Return the [X, Y] coordinate for the center point of the cell that contains the specified text.  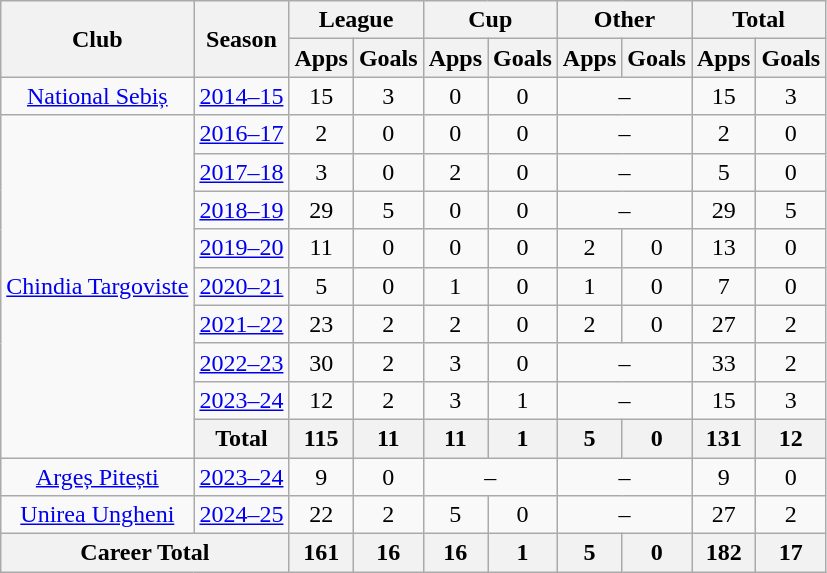
Career Total [145, 553]
League [356, 20]
Other [624, 20]
Cup [490, 20]
2017–18 [242, 172]
22 [321, 515]
161 [321, 553]
Club [98, 39]
2019–20 [242, 248]
131 [724, 438]
2021–22 [242, 324]
National Sebiș [98, 96]
115 [321, 438]
2014–15 [242, 96]
Season [242, 39]
2016–17 [242, 134]
Unirea Ungheni [98, 515]
7 [724, 286]
30 [321, 362]
2022–23 [242, 362]
23 [321, 324]
Argeș Pitești [98, 477]
182 [724, 553]
33 [724, 362]
Chindia Targoviste [98, 286]
13 [724, 248]
2024–25 [242, 515]
17 [791, 553]
2018–19 [242, 210]
2020–21 [242, 286]
